Output the [X, Y] coordinate of the center of the cell containing the given text.  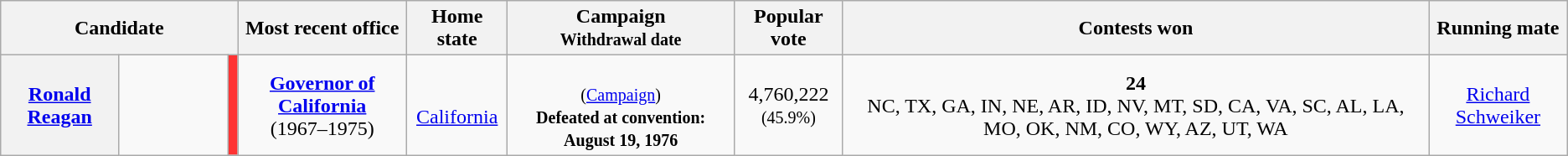
Contests won [1136, 29]
4,760,222(45.9%) [789, 106]
Governor of California(1967–1975) [322, 106]
Most recent office [322, 29]
(Campaign)Defeated at convention: August 19, 1976 [622, 106]
Home state [457, 29]
Candidate [119, 29]
24NC, TX, GA, IN, NE, AR, ID, NV, MT, SD, CA, VA, SC, AL, LA, MO, OK, NM, CO, WY, AZ, UT, WA [1136, 106]
Running mate [1498, 29]
California [457, 106]
Richard Schweiker [1498, 106]
CampaignWithdrawal date [622, 29]
Ronald Reagan [60, 106]
Popular vote [789, 29]
